Determine the (X, Y) coordinate at the center of the cell enclosing the given text.  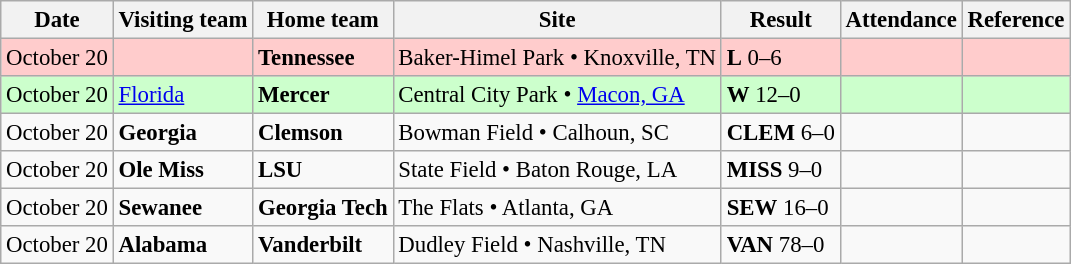
Ole Miss (182, 170)
Date (57, 20)
MISS 9–0 (780, 170)
Bowman Field • Calhoun, SC (557, 133)
Baker-Himel Park • Knoxville, TN (557, 58)
Tennessee (323, 58)
CLEM 6–0 (780, 133)
SEW 16–0 (780, 208)
Reference (1016, 20)
Sewanee (182, 208)
Site (557, 20)
Mercer (323, 95)
Attendance (901, 20)
Visiting team (182, 20)
LSU (323, 170)
Georgia (182, 133)
Home team (323, 20)
The Flats • Atlanta, GA (557, 208)
Vanderbilt (323, 245)
Result (780, 20)
Alabama (182, 245)
L 0–6 (780, 58)
Florida (182, 95)
State Field • Baton Rouge, LA (557, 170)
Clemson (323, 133)
Central City Park • Macon, GA (557, 95)
Dudley Field • Nashville, TN (557, 245)
W 12–0 (780, 95)
Georgia Tech (323, 208)
VAN 78–0 (780, 245)
